Locate the cell with the specified text and output its (X, Y) center coordinate. 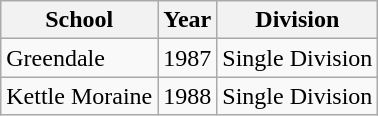
Year (188, 20)
Greendale (80, 58)
Division (298, 20)
School (80, 20)
1988 (188, 96)
1987 (188, 58)
Kettle Moraine (80, 96)
